Detect which cell encompasses the target text, then output its (x, y) center coordinate. 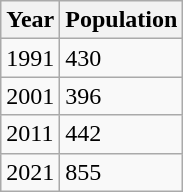
430 (122, 58)
855 (122, 172)
2001 (30, 96)
2021 (30, 172)
396 (122, 96)
Year (30, 20)
1991 (30, 58)
2011 (30, 134)
442 (122, 134)
Population (122, 20)
